Provide the [x, y] coordinate of the cell's center where the given text is located.  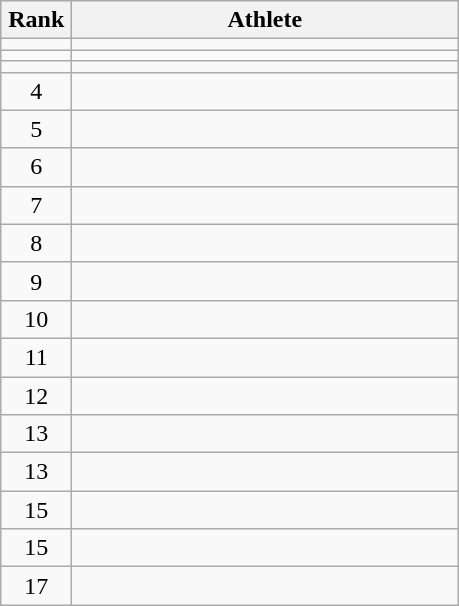
7 [36, 205]
11 [36, 357]
6 [36, 167]
12 [36, 395]
Athlete [265, 20]
9 [36, 281]
10 [36, 319]
Rank [36, 20]
4 [36, 91]
5 [36, 129]
8 [36, 243]
17 [36, 586]
